Locate the cell with the specified text and output its (x, y) center coordinate. 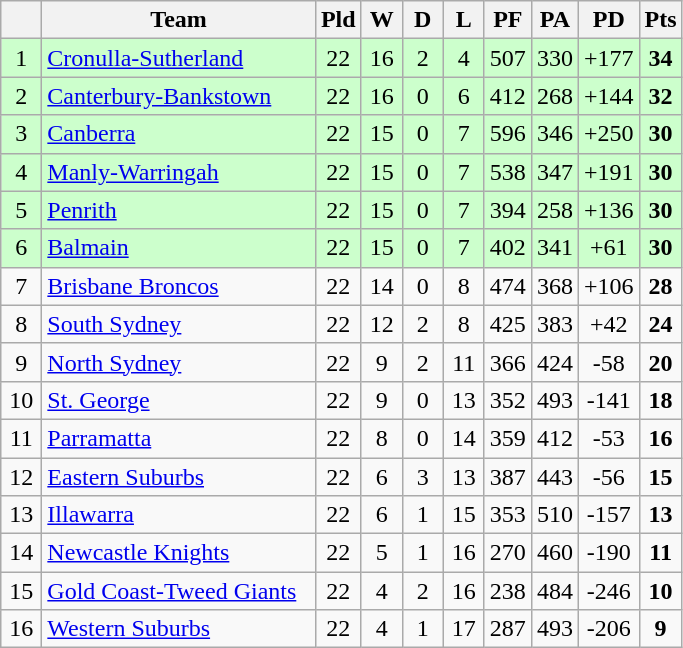
474 (508, 286)
28 (660, 286)
238 (508, 591)
Canberra (179, 134)
Manly-Warringah (179, 172)
-190 (608, 553)
South Sydney (179, 324)
507 (508, 58)
St. George (179, 400)
366 (508, 362)
+177 (608, 58)
Brisbane Broncos (179, 286)
352 (508, 400)
17 (464, 629)
L (464, 20)
Newcastle Knights (179, 553)
-141 (608, 400)
383 (554, 324)
+61 (608, 248)
484 (554, 591)
Penrith (179, 210)
510 (554, 515)
Pld (338, 20)
346 (554, 134)
Balmain (179, 248)
353 (508, 515)
Pts (660, 20)
18 (660, 400)
Illawarra (179, 515)
34 (660, 58)
460 (554, 553)
394 (508, 210)
270 (508, 553)
+136 (608, 210)
Cronulla-Sutherland (179, 58)
402 (508, 248)
+42 (608, 324)
341 (554, 248)
424 (554, 362)
Eastern Suburbs (179, 477)
-246 (608, 591)
+144 (608, 96)
359 (508, 438)
D (422, 20)
Gold Coast-Tweed Giants (179, 591)
Canterbury-Bankstown (179, 96)
Parramatta (179, 438)
32 (660, 96)
-157 (608, 515)
-53 (608, 438)
+191 (608, 172)
Team (179, 20)
+250 (608, 134)
W (382, 20)
PA (554, 20)
443 (554, 477)
538 (508, 172)
287 (508, 629)
Western Suburbs (179, 629)
347 (554, 172)
425 (508, 324)
258 (554, 210)
268 (554, 96)
+106 (608, 286)
PD (608, 20)
-56 (608, 477)
North Sydney (179, 362)
-206 (608, 629)
596 (508, 134)
20 (660, 362)
-58 (608, 362)
368 (554, 286)
24 (660, 324)
PF (508, 20)
330 (554, 58)
387 (508, 477)
